Find where the given text appears and provide that cell's center as (x, y) coordinate. 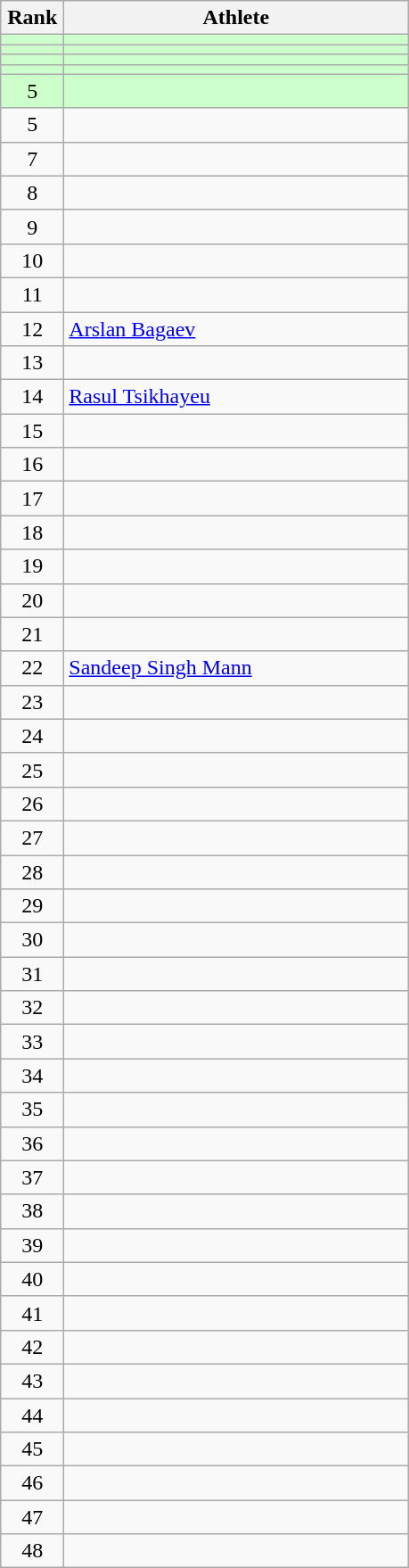
42 (32, 1347)
14 (32, 397)
48 (32, 1551)
16 (32, 465)
33 (32, 1042)
31 (32, 974)
20 (32, 600)
37 (32, 1177)
21 (32, 634)
Arslan Bagaev (236, 329)
44 (32, 1415)
34 (32, 1076)
19 (32, 566)
7 (32, 159)
8 (32, 193)
22 (32, 668)
10 (32, 260)
26 (32, 804)
24 (32, 736)
28 (32, 871)
25 (32, 770)
43 (32, 1381)
38 (32, 1211)
36 (32, 1143)
9 (32, 227)
11 (32, 294)
Rank (32, 18)
18 (32, 532)
30 (32, 940)
40 (32, 1279)
Athlete (236, 18)
46 (32, 1483)
23 (32, 702)
27 (32, 838)
45 (32, 1449)
29 (32, 906)
41 (32, 1313)
13 (32, 363)
12 (32, 329)
47 (32, 1517)
Rasul Tsikhayeu (236, 397)
39 (32, 1245)
32 (32, 1008)
35 (32, 1110)
17 (32, 499)
Sandeep Singh Mann (236, 668)
15 (32, 431)
